Find where the given text appears and provide that cell's center as (X, Y) coordinate. 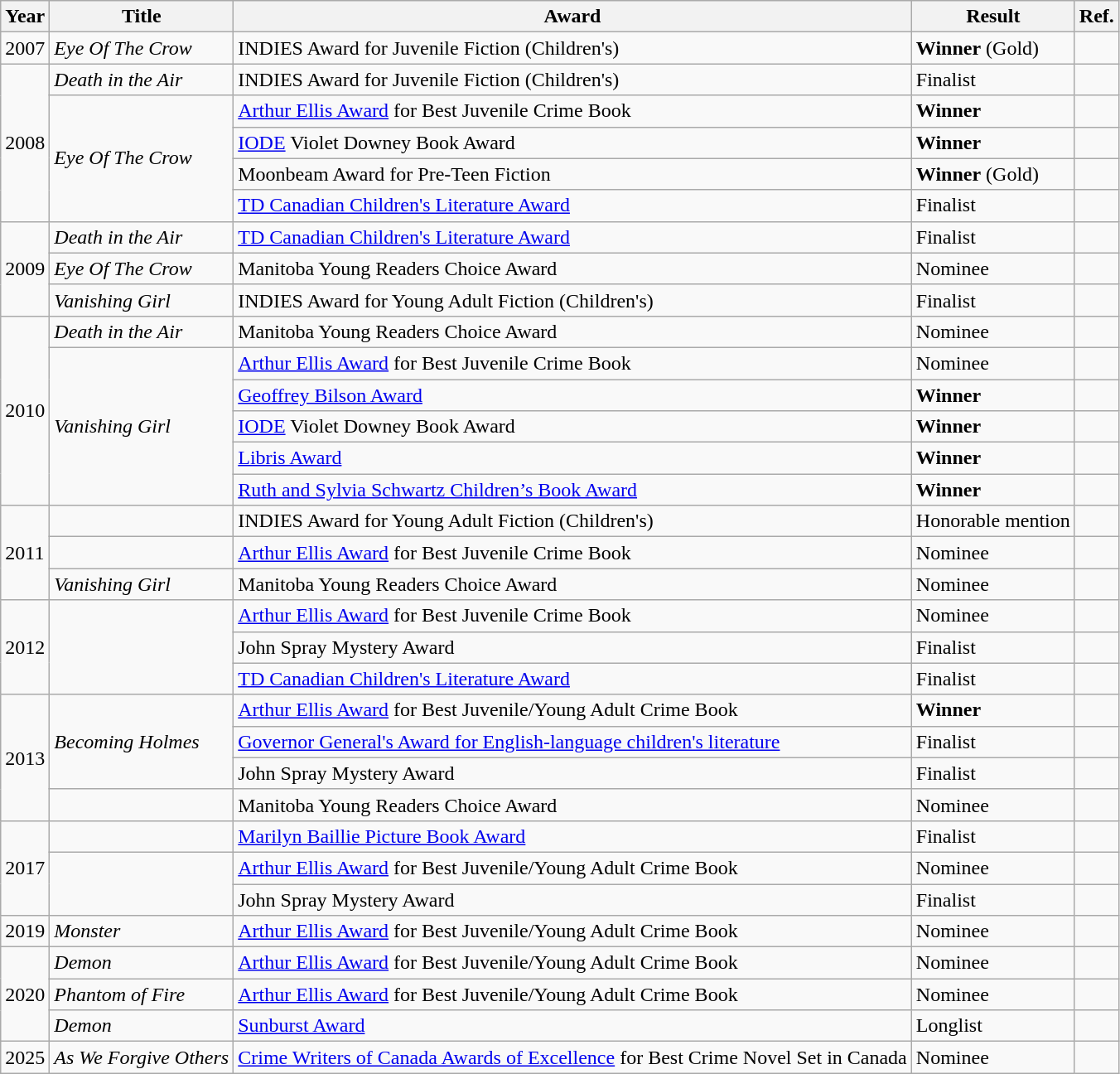
Ruth and Sylvia Schwartz Children’s Book Award (573, 490)
2009 (25, 268)
2020 (25, 994)
Honorable mention (992, 521)
Libris Award (573, 458)
2012 (25, 647)
Title (142, 17)
Ref. (1097, 17)
As We Forgive Others (142, 1057)
2007 (25, 48)
Monster (142, 931)
Governor General's Award for English-language children's literature (573, 742)
2011 (25, 553)
2025 (25, 1057)
2008 (25, 143)
2017 (25, 868)
Sunburst Award (573, 1026)
2010 (25, 410)
2019 (25, 931)
Becoming Holmes (142, 742)
Award (573, 17)
Year (25, 17)
Longlist (992, 1026)
Moonbeam Award for Pre-Teen Fiction (573, 174)
Marilyn Baillie Picture Book Award (573, 836)
2013 (25, 757)
Crime Writers of Canada Awards of Excellence for Best Crime Novel Set in Canada (573, 1057)
Geoffrey Bilson Award (573, 395)
Result (992, 17)
Phantom of Fire (142, 994)
